From the cell containing the given text, extract its center point as (X, Y) coordinate. 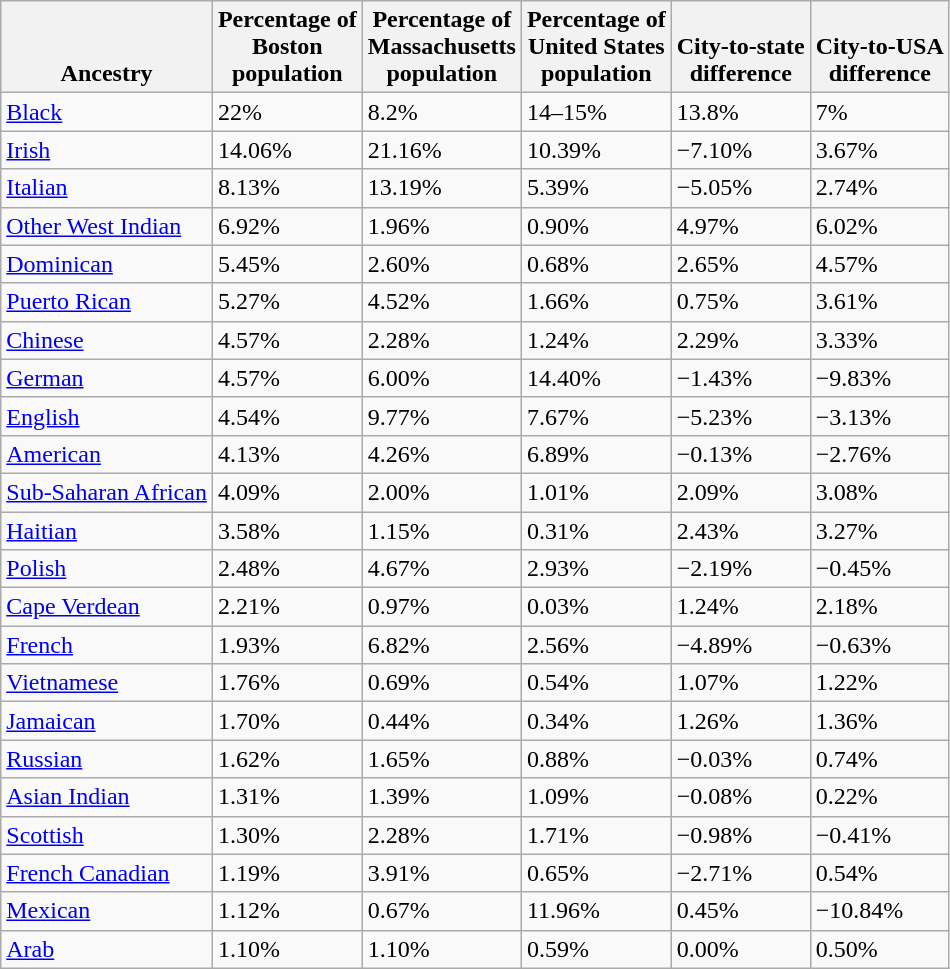
1.66% (596, 302)
−5.05% (740, 188)
5.27% (287, 302)
0.68% (596, 264)
Puerto Rican (107, 302)
0.45% (740, 911)
14.40% (596, 378)
22% (287, 112)
German (107, 378)
3.61% (880, 302)
1.93% (287, 645)
1.12% (287, 911)
Asian Indian (107, 797)
0.74% (880, 759)
3.08% (880, 492)
0.34% (596, 721)
6.92% (287, 226)
3.58% (287, 531)
Sub-Saharan African (107, 492)
1.62% (287, 759)
Haitian (107, 531)
1.96% (442, 226)
1.39% (442, 797)
Cape Verdean (107, 607)
4.97% (740, 226)
1.26% (740, 721)
1.19% (287, 873)
French (107, 645)
2.56% (596, 645)
1.15% (442, 531)
5.39% (596, 188)
6.00% (442, 378)
1.71% (596, 835)
2.93% (596, 569)
2.09% (740, 492)
13.8% (740, 112)
Irish (107, 150)
0.97% (442, 607)
Scottish (107, 835)
2.48% (287, 569)
5.45% (287, 264)
Black (107, 112)
4.52% (442, 302)
Jamaican (107, 721)
0.90% (596, 226)
−2.71% (740, 873)
3.27% (880, 531)
−3.13% (880, 416)
0.67% (442, 911)
Italian (107, 188)
9.77% (442, 416)
Chinese (107, 340)
2.74% (880, 188)
2.60% (442, 264)
1.09% (596, 797)
−0.08% (740, 797)
14.06% (287, 150)
French Canadian (107, 873)
1.36% (880, 721)
0.03% (596, 607)
0.00% (740, 949)
6.82% (442, 645)
−0.03% (740, 759)
City-to-USAdifference (880, 47)
0.75% (740, 302)
−4.89% (740, 645)
6.89% (596, 454)
21.16% (442, 150)
Percentage ofBostonpopulation (287, 47)
4.26% (442, 454)
Percentage ofMassachusettspopulation (442, 47)
1.65% (442, 759)
2.43% (740, 531)
2.00% (442, 492)
2.18% (880, 607)
7% (880, 112)
1.01% (596, 492)
8.2% (442, 112)
3.33% (880, 340)
2.29% (740, 340)
0.88% (596, 759)
0.59% (596, 949)
Russian (107, 759)
−7.10% (740, 150)
0.22% (880, 797)
0.50% (880, 949)
−0.98% (740, 835)
1.31% (287, 797)
Other West Indian (107, 226)
−0.41% (880, 835)
13.19% (442, 188)
Ancestry (107, 47)
0.69% (442, 683)
2.21% (287, 607)
−0.13% (740, 454)
−0.45% (880, 569)
0.44% (442, 721)
Percentage ofUnited Statespopulation (596, 47)
0.31% (596, 531)
3.91% (442, 873)
−1.43% (740, 378)
2.65% (740, 264)
Vietnamese (107, 683)
4.67% (442, 569)
Polish (107, 569)
6.02% (880, 226)
4.13% (287, 454)
1.76% (287, 683)
1.30% (287, 835)
American (107, 454)
Mexican (107, 911)
7.67% (596, 416)
−2.76% (880, 454)
14–15% (596, 112)
1.22% (880, 683)
3.67% (880, 150)
−0.63% (880, 645)
10.39% (596, 150)
−10.84% (880, 911)
11.96% (596, 911)
4.54% (287, 416)
1.07% (740, 683)
−2.19% (740, 569)
City-to-statedifference (740, 47)
−9.83% (880, 378)
4.09% (287, 492)
Dominican (107, 264)
Arab (107, 949)
−5.23% (740, 416)
0.65% (596, 873)
1.70% (287, 721)
8.13% (287, 188)
English (107, 416)
